Identify which cell holds the provided text, then report its [X, Y] central coordinate. 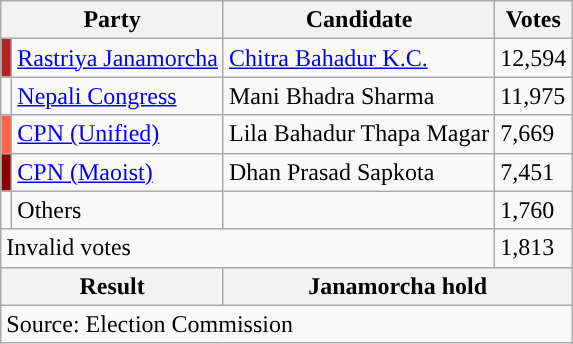
Source: Election Commission [286, 324]
Result [112, 286]
Party [112, 20]
12,594 [534, 58]
Candidate [358, 20]
7,669 [534, 134]
7,451 [534, 172]
Dhan Prasad Sapkota [358, 172]
Votes [534, 20]
11,975 [534, 96]
1,760 [534, 210]
CPN (Unified) [118, 134]
Chitra Bahadur K.C. [358, 58]
CPN (Maoist) [118, 172]
Mani Bhadra Sharma [358, 96]
1,813 [534, 248]
Janamorcha hold [397, 286]
Invalid votes [248, 248]
Others [118, 210]
Nepali Congress [118, 96]
Lila Bahadur Thapa Magar [358, 134]
Rastriya Janamorcha [118, 58]
